Scan for the cell matching the given text and deliver its [x, y] coordinate at center. 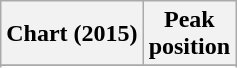
Peakposition [189, 34]
Chart (2015) [72, 34]
